Search for the cell housing the specified text and yield its (X, Y) center coordinate. 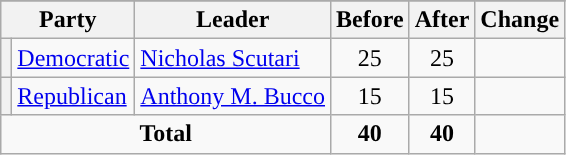
Anthony M. Bucco (233, 96)
Leader (233, 20)
Change (520, 20)
Party (68, 20)
Nicholas Scutari (233, 58)
Republican (74, 96)
Democratic (74, 58)
Before (370, 20)
After (442, 20)
Total (166, 134)
